Pinpoint the cell where the given text exists, returning its (x, y) midpoint coordinate. 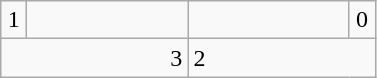
1 (14, 20)
3 (94, 58)
0 (362, 20)
2 (282, 58)
